Extract the [x, y] coordinate from the center of the cell holding the provided text.  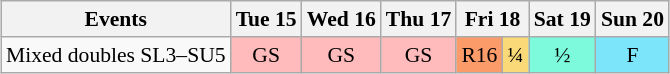
Thu 17 [419, 19]
Tue 15 [266, 19]
Sun 20 [632, 19]
Sat 19 [562, 19]
¼ [515, 54]
Mixed doubles SL3–SU5 [116, 54]
F [632, 54]
Fri 18 [492, 19]
½ [562, 54]
Wed 16 [342, 19]
Events [116, 19]
R16 [479, 54]
